Return [x, y] of the center of cell containing provided text 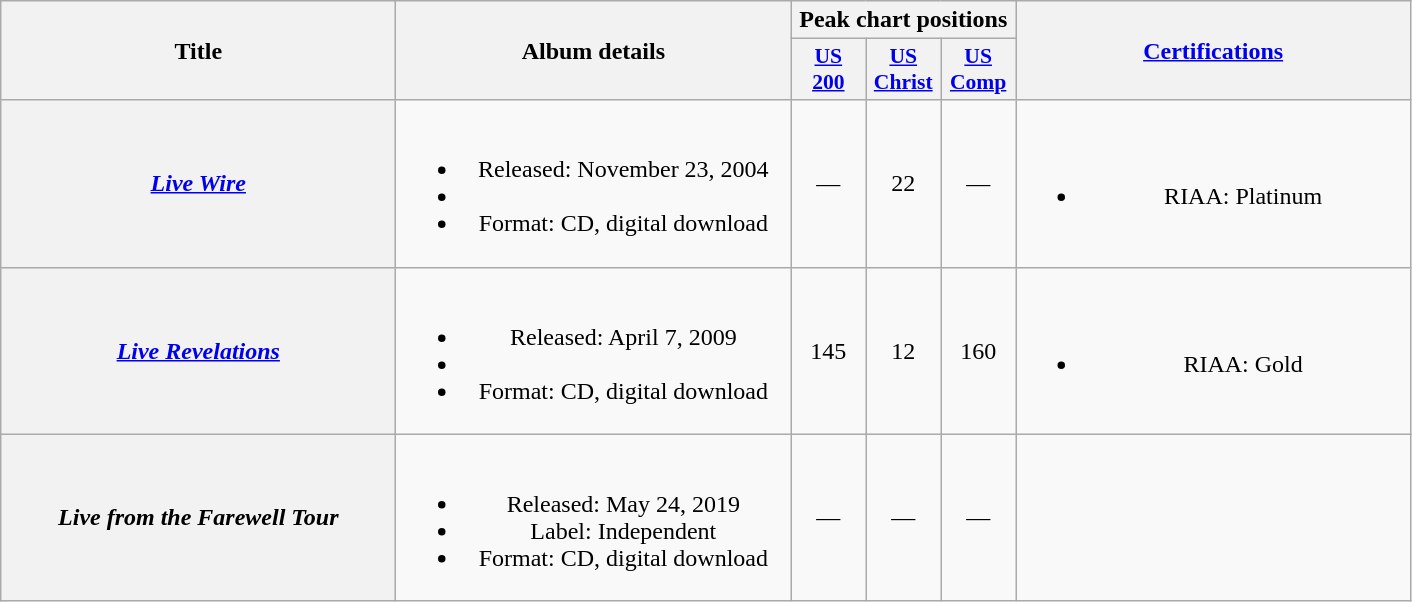
Album details [594, 50]
US200 [828, 70]
12 [904, 350]
USChrist [904, 70]
Released: November 23, 2004Format: CD, digital download [594, 184]
Peak chart positions [904, 20]
Certifications [1214, 50]
Released: April 7, 2009Format: CD, digital download [594, 350]
Title [198, 50]
Released: May 24, 2019Label: IndependentFormat: CD, digital download [594, 518]
USComp [978, 70]
160 [978, 350]
145 [828, 350]
22 [904, 184]
Live Revelations [198, 350]
Live Wire [198, 184]
Live from the Farewell Tour [198, 518]
RIAA: Gold [1214, 350]
RIAA: Platinum [1214, 184]
